From the cell containing the given text, extract its center point as (X, Y) coordinate. 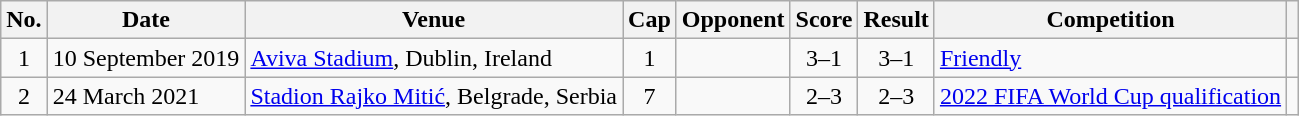
24 March 2021 (146, 96)
Aviva Stadium, Dublin, Ireland (434, 58)
Score (824, 20)
Cap (650, 20)
Venue (434, 20)
Result (896, 20)
2 (24, 96)
Opponent (733, 20)
7 (650, 96)
Date (146, 20)
Stadion Rajko Mitić, Belgrade, Serbia (434, 96)
Competition (1110, 20)
Friendly (1110, 58)
10 September 2019 (146, 58)
2022 FIFA World Cup qualification (1110, 96)
No. (24, 20)
